Extract the (x, y) coordinate from the center of the cell holding the provided text.  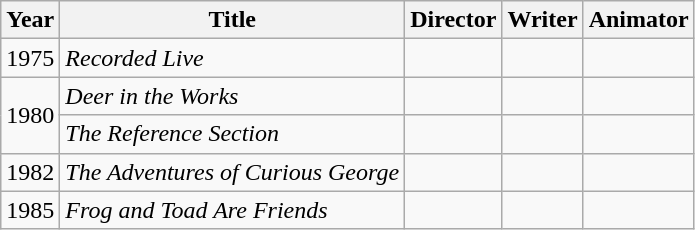
Year (30, 20)
Director (454, 20)
Deer in the Works (232, 96)
Writer (542, 20)
Animator (638, 20)
The Reference Section (232, 134)
Recorded Live (232, 58)
Frog and Toad Are Friends (232, 210)
1985 (30, 210)
1975 (30, 58)
The Adventures of Curious George (232, 172)
1980 (30, 115)
Title (232, 20)
1982 (30, 172)
